Output the [X, Y] coordinate of the center of the cell containing the given text.  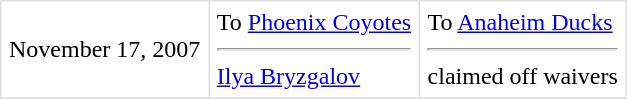
November 17, 2007 [105, 50]
To Phoenix Coyotes Ilya Bryzgalov [314, 50]
To Anaheim Ducks claimed off waivers [522, 50]
